Scan for the cell matching the given text and deliver its [x, y] coordinate at center. 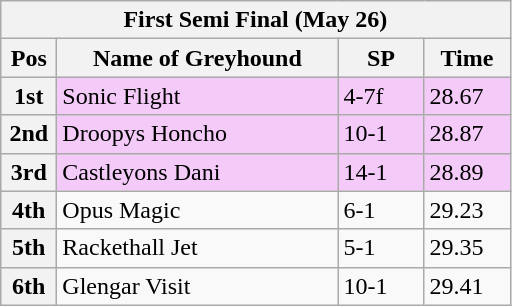
2nd [29, 134]
Droopys Honcho [198, 134]
29.23 [467, 210]
1st [29, 96]
28.67 [467, 96]
Time [467, 58]
Opus Magic [198, 210]
3rd [29, 172]
28.89 [467, 172]
14-1 [381, 172]
Pos [29, 58]
6-1 [381, 210]
5-1 [381, 248]
29.35 [467, 248]
Glengar Visit [198, 286]
First Semi Final (May 26) [256, 20]
SP [381, 58]
Rackethall Jet [198, 248]
4-7f [381, 96]
4th [29, 210]
Castleyons Dani [198, 172]
28.87 [467, 134]
Name of Greyhound [198, 58]
29.41 [467, 286]
6th [29, 286]
5th [29, 248]
Sonic Flight [198, 96]
